Output the [X, Y] coordinate of the center of the cell containing the given text.  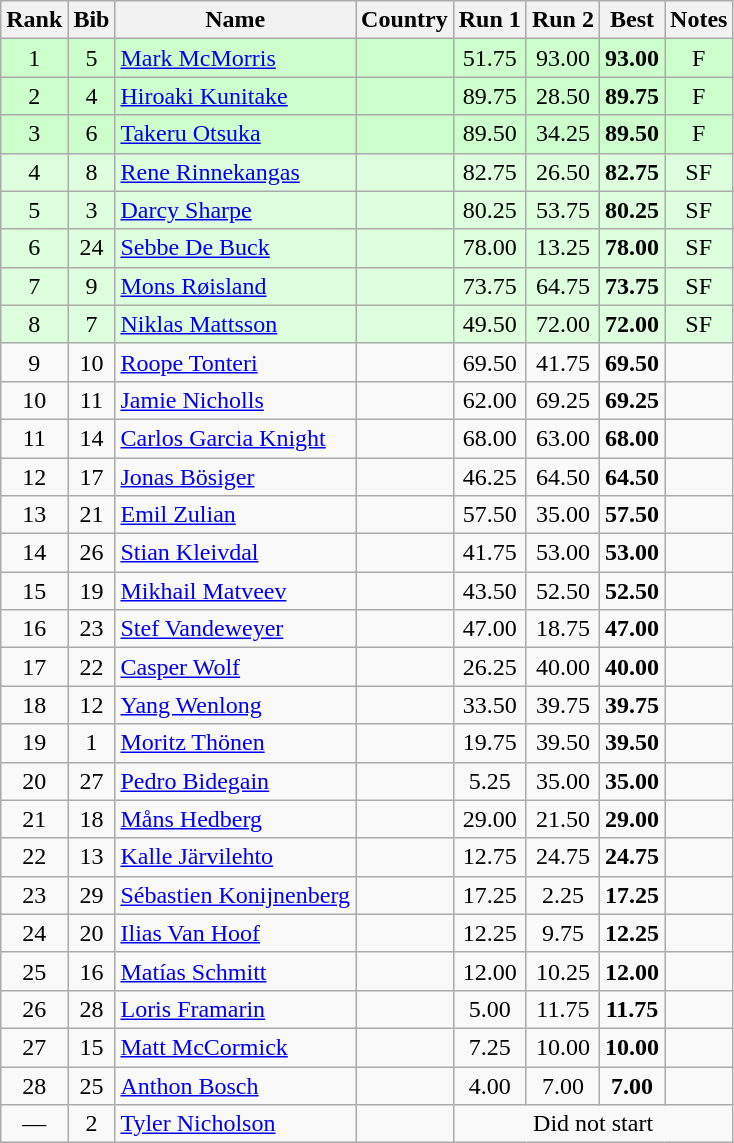
Name [236, 20]
13.25 [562, 248]
Matt McCormick [236, 1047]
Måns Hedberg [236, 819]
Matías Schmitt [236, 971]
Mark McMorris [236, 58]
Kalle Järvilehto [236, 857]
12.75 [490, 857]
Country [405, 20]
Mons Røisland [236, 286]
Rene Rinnekangas [236, 172]
51.75 [490, 58]
Hiroaki Kunitake [236, 96]
Darcy Sharpe [236, 210]
Pedro Bidegain [236, 781]
Jonas Bösiger [236, 477]
— [34, 1124]
64.75 [562, 286]
34.25 [562, 134]
Tyler Nicholson [236, 1124]
Casper Wolf [236, 667]
53.75 [562, 210]
29 [92, 895]
7.25 [490, 1047]
Takeru Otsuka [236, 134]
21.50 [562, 819]
26.25 [490, 667]
Bib [92, 20]
Run 2 [562, 20]
4.00 [490, 1085]
63.00 [562, 438]
9.75 [562, 933]
Roope Tonteri [236, 362]
Jamie Nicholls [236, 400]
10.25 [562, 971]
Carlos Garcia Knight [236, 438]
Yang Wenlong [236, 705]
Sebbe De Buck [236, 248]
Loris Framarin [236, 1009]
5.00 [490, 1009]
Moritz Thönen [236, 743]
26.50 [562, 172]
Sébastien Konijnenberg [236, 895]
18.75 [562, 629]
Niklas Mattsson [236, 324]
43.50 [490, 591]
19.75 [490, 743]
Notes [699, 20]
Rank [34, 20]
28.50 [562, 96]
Did not start [593, 1124]
Mikhail Matveev [236, 591]
46.25 [490, 477]
2.25 [562, 895]
Anthon Bosch [236, 1085]
Run 1 [490, 20]
62.00 [490, 400]
Best [632, 20]
5.25 [490, 781]
Emil Zulian [236, 515]
Stian Kleivdal [236, 553]
Stef Vandeweyer [236, 629]
33.50 [490, 705]
Ilias Van Hoof [236, 933]
49.50 [490, 324]
